Scan for the cell matching the given text and deliver its (x, y) coordinate at center. 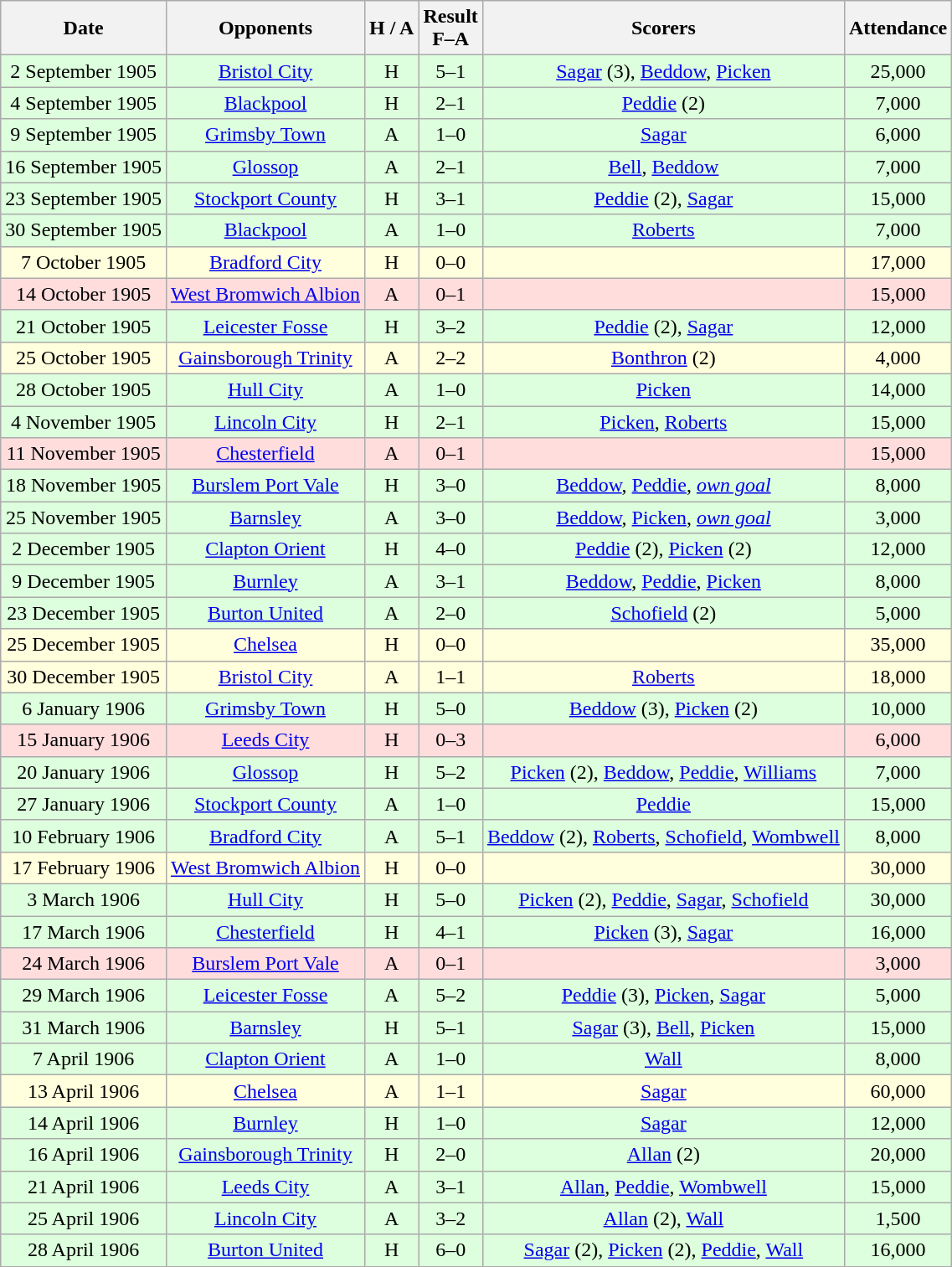
11 November 1905 (84, 454)
4,000 (898, 358)
1,500 (898, 1218)
Allan, Peddie, Wombwell (663, 1187)
Beddow (3), Picken (2) (663, 708)
20 January 1906 (84, 772)
Sagar (3), Bell, Picken (663, 1028)
ResultF–A (450, 28)
9 September 1905 (84, 135)
Peddie (2), Picken (2) (663, 549)
20,000 (898, 1155)
H / A (392, 28)
21 April 1906 (84, 1187)
0–3 (450, 740)
4 November 1905 (84, 421)
Allan (2) (663, 1155)
24 March 1906 (84, 964)
2–2 (450, 358)
23 December 1905 (84, 613)
17 February 1906 (84, 868)
Picken, Roberts (663, 421)
7 October 1905 (84, 262)
17,000 (898, 262)
6 January 1906 (84, 708)
28 April 1906 (84, 1250)
Beddow, Picken, own goal (663, 518)
Beddow (2), Roberts, Schofield, Wombwell (663, 836)
14 April 1906 (84, 1123)
Picken (663, 389)
35,000 (898, 645)
25,000 (898, 71)
27 January 1906 (84, 804)
Sagar (2), Picken (2), Peddie, Wall (663, 1250)
Date (84, 28)
4–1 (450, 932)
25 December 1905 (84, 645)
Picken (2), Beddow, Peddie, Williams (663, 772)
30 September 1905 (84, 230)
Picken (3), Sagar (663, 932)
9 December 1905 (84, 581)
31 March 1906 (84, 1028)
14,000 (898, 389)
Opponents (265, 28)
16 September 1905 (84, 167)
16 April 1906 (84, 1155)
Beddow, Peddie, Picken (663, 581)
2 December 1905 (84, 549)
15 January 1906 (84, 740)
Wall (663, 1059)
Bonthron (2) (663, 358)
10,000 (898, 708)
Beddow, Peddie, own goal (663, 486)
6–0 (450, 1250)
3 March 1906 (84, 899)
25 October 1905 (84, 358)
Schofield (2) (663, 613)
17 March 1906 (84, 932)
Attendance (898, 28)
2 September 1905 (84, 71)
21 October 1905 (84, 326)
23 September 1905 (84, 198)
13 April 1906 (84, 1091)
Allan (2), Wall (663, 1218)
Scorers (663, 28)
14 October 1905 (84, 294)
18,000 (898, 677)
Sagar (3), Beddow, Picken (663, 71)
Peddie (2) (663, 103)
60,000 (898, 1091)
4–0 (450, 549)
Peddie (3), Picken, Sagar (663, 996)
Picken (2), Peddie, Sagar, Schofield (663, 899)
7 April 1906 (84, 1059)
10 February 1906 (84, 836)
25 November 1905 (84, 518)
18 November 1905 (84, 486)
28 October 1905 (84, 389)
4 September 1905 (84, 103)
Bell, Beddow (663, 167)
Peddie (663, 804)
25 April 1906 (84, 1218)
30 December 1905 (84, 677)
29 March 1906 (84, 996)
